Extract the [X, Y] coordinate from the center of the cell holding the provided text.  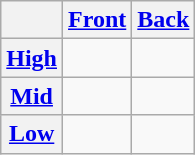
Front [98, 20]
High [32, 58]
Back [164, 20]
Low [32, 134]
Mid [32, 96]
